Scan for the cell matching the given text and deliver its [X, Y] coordinate at center. 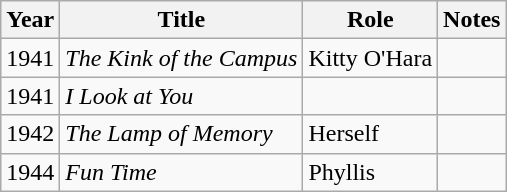
The Lamp of Memory [182, 134]
Herself [370, 134]
Kitty O'Hara [370, 58]
1942 [30, 134]
1944 [30, 172]
Fun Time [182, 172]
Notes [472, 20]
I Look at You [182, 96]
Role [370, 20]
Title [182, 20]
The Kink of the Campus [182, 58]
Phyllis [370, 172]
Year [30, 20]
